Pinpoint the cell where the given text exists, returning its [X, Y] midpoint coordinate. 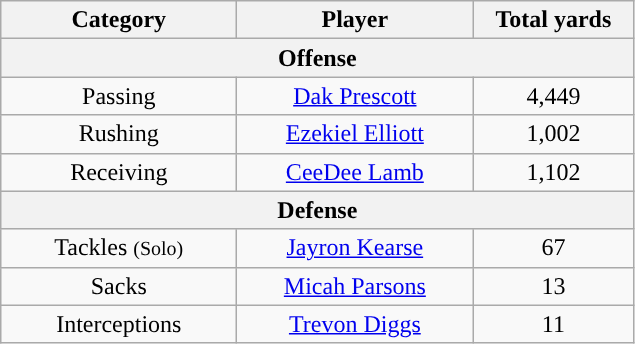
Passing [119, 96]
Tackles (Solo) [119, 248]
Receiving [119, 172]
1,002 [554, 134]
Total yards [554, 20]
Rushing [119, 134]
Ezekiel Elliott [355, 134]
Offense [318, 58]
Sacks [119, 286]
Player [355, 20]
Interceptions [119, 324]
67 [554, 248]
1,102 [554, 172]
13 [554, 286]
4,449 [554, 96]
Jayron Kearse [355, 248]
Dak Prescott [355, 96]
Category [119, 20]
Trevon Diggs [355, 324]
11 [554, 324]
Defense [318, 210]
Micah Parsons [355, 286]
CeeDee Lamb [355, 172]
